Capture the cell that displays the provided text and extract its [x, y] central coordinate. 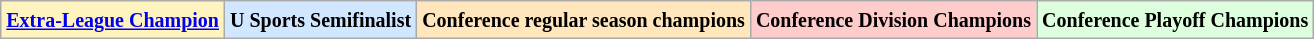
U Sports Semifinalist [321, 20]
Conference regular season champions [584, 20]
Conference Division Champions [893, 20]
Conference Playoff Champions [1176, 20]
Extra-League Champion [113, 20]
